Extract the (x, y) coordinate from the center of the cell holding the provided text.  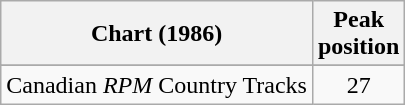
27 (358, 85)
Peakposition (358, 34)
Chart (1986) (157, 34)
Canadian RPM Country Tracks (157, 85)
